Pinpoint the cell where the given text exists, returning its [x, y] midpoint coordinate. 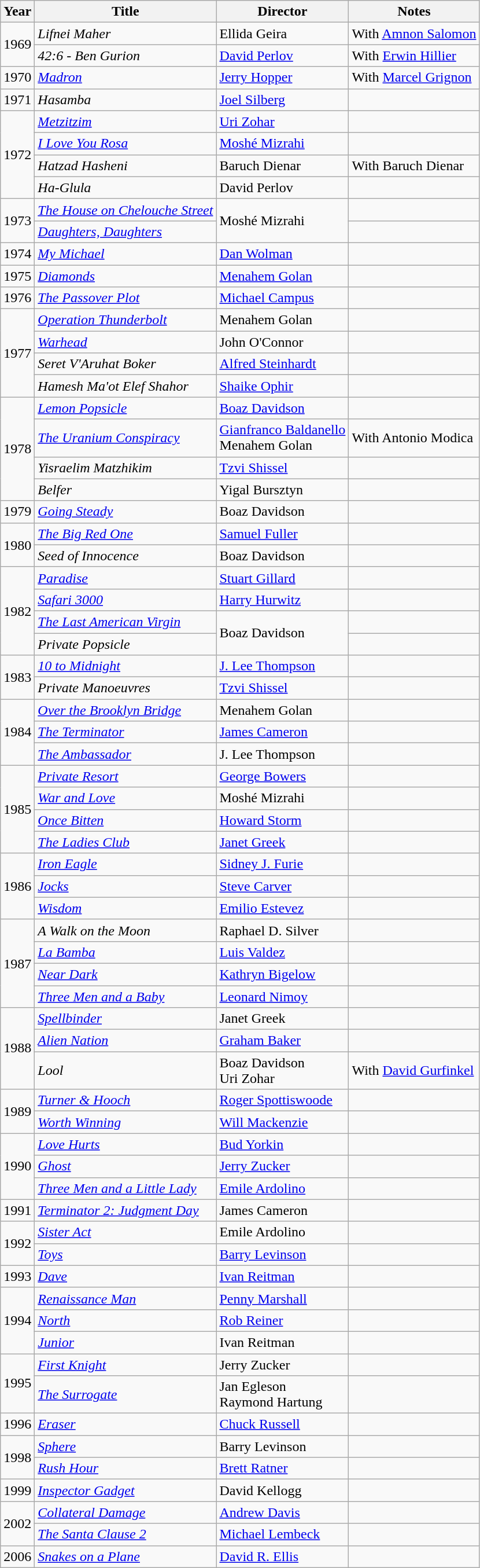
Renaissance Man [125, 1298]
With Marcel Grignon [414, 78]
George Bowers [282, 776]
Lifnei Maher [125, 34]
The Ladies Club [125, 842]
1972 [17, 155]
Title [125, 12]
1994 [17, 1320]
The House on Chelouche Street [125, 210]
Seed of Innocence [125, 556]
My Michael [125, 254]
Samuel Fuller [282, 534]
Michael Lembeck [282, 1534]
Yisraelim Matzhikim [125, 468]
Steve Carver [282, 886]
Inspector Gadget [125, 1490]
David R. Ellis [282, 1556]
Notes [414, 12]
The Surrogate [125, 1395]
Ghost [125, 1166]
With David Gurfinkel [414, 1071]
The Big Red One [125, 534]
Penny Marshall [282, 1298]
With Erwin Hillier [414, 56]
Gianfranco BaldanelloMenahem Golan [282, 438]
Yigal Bursztyn [282, 490]
1993 [17, 1276]
Warhead [125, 342]
David Kellogg [282, 1490]
Roger Spottiswoode [282, 1100]
1979 [17, 512]
With Baruch Dienar [414, 166]
War and Love [125, 798]
Dan Wolman [282, 254]
Hamesh Ma'ot Elef Shahor [125, 386]
First Knight [125, 1364]
1992 [17, 1243]
Ellida Geira [282, 34]
1984 [17, 732]
La Bamba [125, 952]
Director [282, 12]
Toys [125, 1254]
The Santa Clause 2 [125, 1534]
1987 [17, 963]
I Love You Rosa [125, 144]
Sidney J. Furie [282, 864]
1978 [17, 449]
1982 [17, 611]
Hasamba [125, 100]
The Ambassador [125, 754]
The Last American Virgin [125, 622]
Madron [125, 78]
Near Dark [125, 974]
1976 [17, 298]
Uri Zohar [282, 122]
Jan EglesonRaymond Hartung [282, 1395]
Joel Silberg [282, 100]
1988 [17, 1049]
Terminator 2: Judgment Day [125, 1210]
1985 [17, 809]
Love Hurts [125, 1144]
Three Men and a Baby [125, 996]
Collateral Damage [125, 1512]
Boaz DavidsonUri Zohar [282, 1071]
Lemon Popsicle [125, 408]
The Passover Plot [125, 298]
1973 [17, 221]
Metzitzim [125, 122]
Safari 3000 [125, 600]
Hatzad Hasheni [125, 166]
1989 [17, 1111]
John O'Connor [282, 342]
With Amnon Salomon [414, 34]
Michael Campus [282, 298]
The Terminator [125, 732]
1983 [17, 677]
Lool [125, 1071]
1974 [17, 254]
Rob Reiner [282, 1320]
1977 [17, 353]
Sister Act [125, 1232]
Going Steady [125, 512]
2002 [17, 1523]
Seret V'Aruhat Boker [125, 364]
A Walk on the Moon [125, 930]
Private Resort [125, 776]
42:6 - Ben Gurion [125, 56]
Andrew Davis [282, 1512]
1980 [17, 545]
1996 [17, 1424]
Over the Brooklyn Bridge [125, 710]
Howard Storm [282, 820]
Daughters, Daughters [125, 232]
1975 [17, 276]
The Uranium Conspiracy [125, 438]
1986 [17, 886]
Private Manoeuvres [125, 688]
Dave [125, 1276]
Jerry Hopper [282, 78]
Once Bitten [125, 820]
Worth Winning [125, 1122]
Rush Hour [125, 1468]
Baruch Dienar [282, 166]
Paradise [125, 578]
Kathryn Bigelow [282, 974]
With Antonio Modica [414, 438]
1971 [17, 100]
Eraser [125, 1424]
Harry Hurwitz [282, 600]
Private Popsicle [125, 644]
1999 [17, 1490]
Year [17, 12]
Brett Ratner [282, 1468]
Sphere [125, 1446]
1991 [17, 1210]
1970 [17, 78]
Alien Nation [125, 1041]
North [125, 1320]
Three Men and a Little Lady [125, 1188]
Raphael D. Silver [282, 930]
Diamonds [125, 276]
Belfer [125, 490]
Stuart Gillard [282, 578]
Snakes on a Plane [125, 1556]
1995 [17, 1383]
1969 [17, 45]
Will Mackenzie [282, 1122]
2006 [17, 1556]
Alfred Steinhardt [282, 364]
Ha-Glula [125, 188]
Luis Valdez [282, 952]
Emilio Estevez [282, 908]
Turner & Hooch [125, 1100]
Jocks [125, 886]
Shaike Ophir [282, 386]
Chuck Russell [282, 1424]
Iron Eagle [125, 864]
10 to Midnight [125, 666]
1998 [17, 1457]
Graham Baker [282, 1041]
Bud Yorkin [282, 1144]
Wisdom [125, 908]
Operation Thunderbolt [125, 320]
Leonard Nimoy [282, 996]
1990 [17, 1166]
Junior [125, 1342]
Spellbinder [125, 1019]
